Return the (X, Y) coordinate for the center point of the cell that contains the specified text.  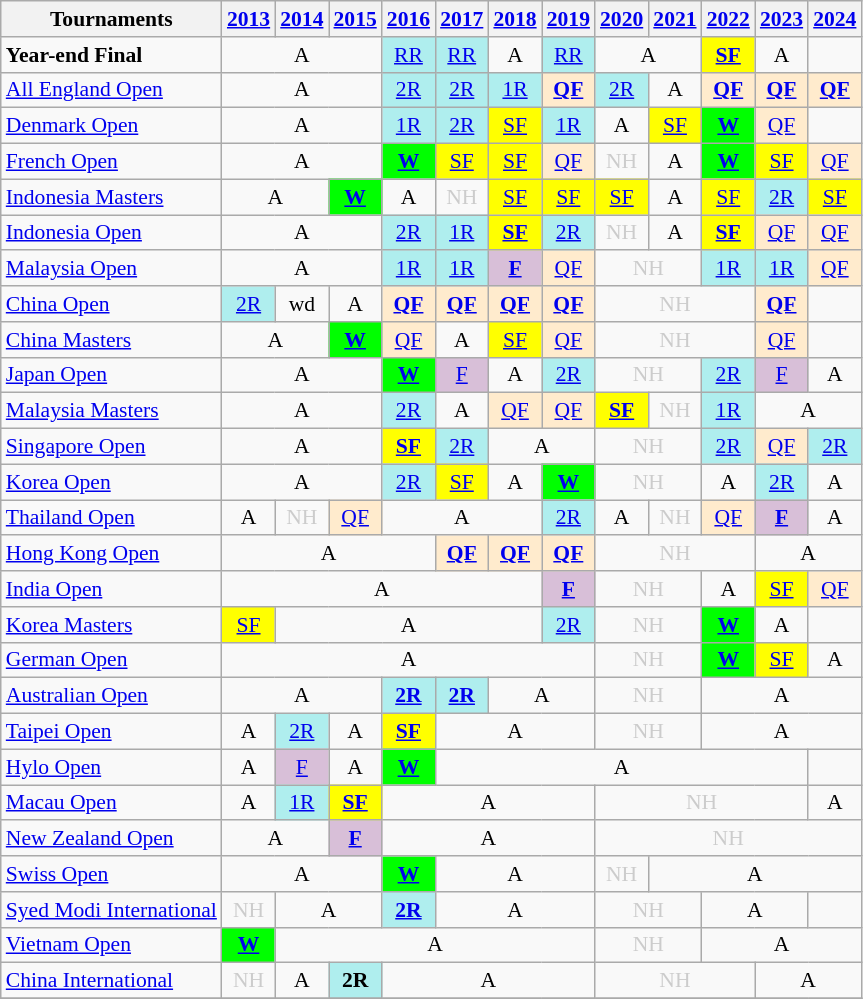
Tournaments (112, 19)
China Open (112, 304)
Japan Open (112, 375)
Malaysia Masters (112, 411)
Singapore Open (112, 447)
India Open (112, 589)
wd (302, 304)
2014 (302, 19)
2024 (834, 19)
2016 (408, 19)
French Open (112, 162)
Australian Open (112, 696)
Denmark Open (112, 126)
Macau Open (112, 803)
2020 (622, 19)
2022 (728, 19)
Swiss Open (112, 874)
Hylo Open (112, 767)
Year-end Final (112, 55)
Taipei Open (112, 732)
Korea Masters (112, 625)
China Masters (112, 340)
2013 (248, 19)
China International (112, 981)
German Open (112, 660)
New Zealand Open (112, 839)
Malaysia Open (112, 269)
All England Open (112, 90)
Syed Modi International (112, 910)
2018 (514, 19)
Thailand Open (112, 518)
Indonesia Open (112, 233)
Hong Kong Open (112, 554)
2015 (354, 19)
Indonesia Masters (112, 197)
2017 (462, 19)
Korea Open (112, 482)
Vietnam Open (112, 945)
2019 (568, 19)
2023 (782, 19)
2021 (674, 19)
